Determine the [X, Y] coordinate at the center of the cell enclosing the given text.  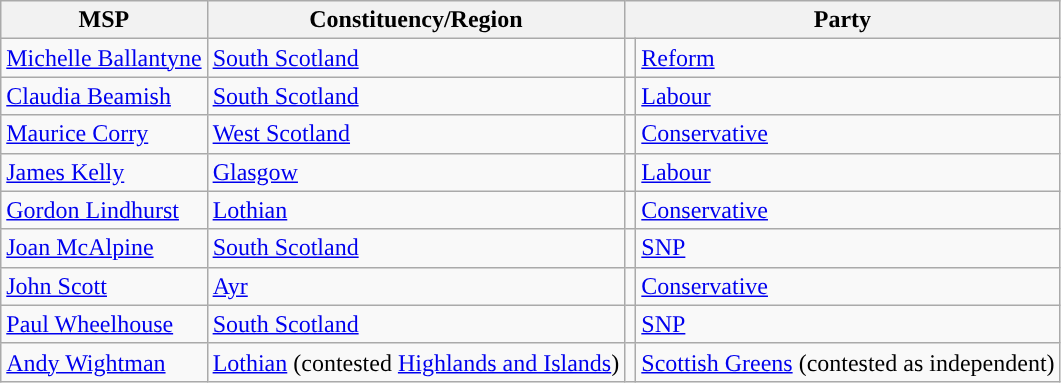
Glasgow [416, 172]
Lothian [416, 210]
Paul Wheelhouse [104, 324]
Scottish Greens (contested as independent) [848, 362]
James Kelly [104, 172]
Party [842, 20]
Andy Wightman [104, 362]
Constituency/Region [416, 20]
MSP [104, 20]
Ayr [416, 286]
West Scotland [416, 134]
Lothian (contested Highlands and Islands) [416, 362]
Claudia Beamish [104, 96]
John Scott [104, 286]
Gordon Lindhurst [104, 210]
Maurice Corry [104, 134]
Reform [848, 58]
Joan McAlpine [104, 248]
Michelle Ballantyne [104, 58]
